Detect which cell encompasses the target text, then output its [X, Y] center coordinate. 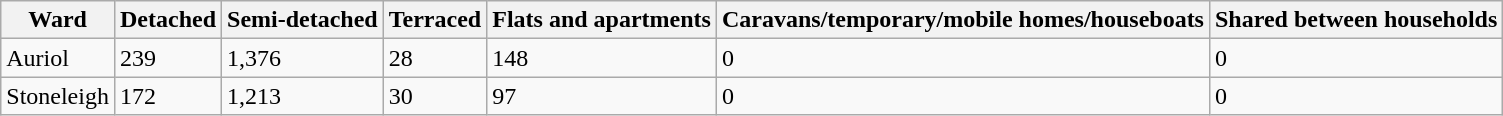
Terraced [434, 20]
1,376 [303, 58]
28 [434, 58]
172 [168, 96]
Flats and apartments [602, 20]
Detached [168, 20]
Shared between households [1356, 20]
97 [602, 96]
Semi-detached [303, 20]
Stoneleigh [58, 96]
Ward [58, 20]
Auriol [58, 58]
Caravans/temporary/mobile homes/houseboats [962, 20]
30 [434, 96]
1,213 [303, 96]
239 [168, 58]
148 [602, 58]
